From the cell containing the given text, extract its center point as [X, Y] coordinate. 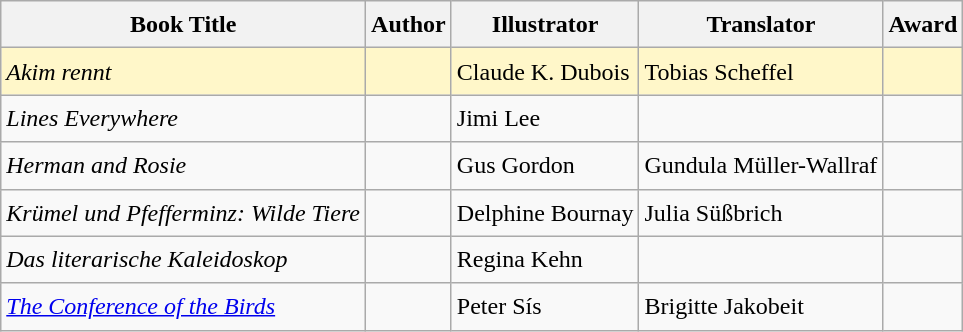
Jimi Lee [545, 118]
Lines Everywhere [184, 118]
Gus Gordon [545, 166]
Peter Sís [545, 306]
Gundula Müller-Wallraf [761, 166]
Delphine Bournay [545, 212]
Claude K. Dubois [545, 72]
The Conference of the Birds [184, 306]
Das literarische Kaleidoskop [184, 260]
Illustrator [545, 24]
Akim rennt [184, 72]
Krümel und Pfefferminz: Wilde Tiere [184, 212]
Book Title [184, 24]
Award [923, 24]
Julia Süßbrich [761, 212]
Translator [761, 24]
Author [409, 24]
Brigitte Jakobeit [761, 306]
Herman and Rosie [184, 166]
Tobias Scheffel [761, 72]
Regina Kehn [545, 260]
